Search for the cell housing the specified text and yield its [X, Y] center coordinate. 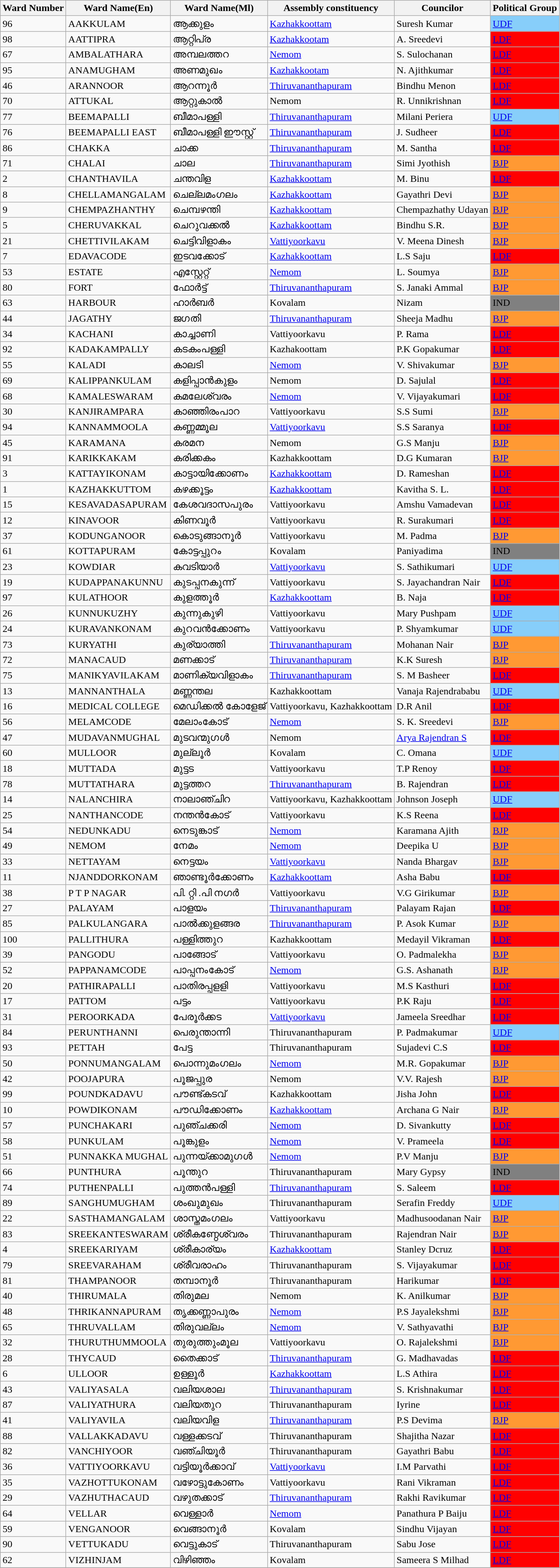
MELAMCODE [118, 722]
CHANTHAVILA [118, 179]
61 [33, 551]
POOJAPURA [118, 1079]
93 [33, 1048]
N. Ajithkumar [443, 70]
36 [33, 1467]
ചന്തവിള [219, 179]
പട്ടം [219, 1001]
11 [33, 877]
KACHANI [118, 334]
വഞ്ചിയൂര്‍ [219, 1451]
അമ്പലത്തറ [219, 55]
പേട്ട [219, 1048]
Arya Rajendran S [443, 738]
A. Sreedevi [443, 39]
P.V Manju [443, 1156]
83 [33, 1234]
M.S Kasthuri [443, 986]
60 [33, 753]
പൊന്നുമംഗലം [219, 1063]
ബീമാപള്ളി [219, 117]
നേമം [219, 846]
പേരൂര്‍ക്കട [219, 1017]
75 [33, 675]
Gayathri Devi [443, 194]
BEEMAPALLI [118, 117]
KANNAMMOOLA [118, 427]
MANNANTHALA [118, 691]
പാല്‍ക്കുളങ്ങര [219, 923]
VIZHINJAM [118, 1560]
VALIYATHURA [118, 1405]
42 [33, 1079]
Mohanan Nair [443, 644]
74 [33, 1188]
NALANCHIRA [118, 799]
കുന്നുകുഴി [219, 613]
15 [33, 505]
കളിപ്പാന്‍കുളം [219, 380]
SREEKARIYAM [118, 1250]
THRUVALLAM [118, 1327]
ചാല [219, 163]
തൈക്കാട് [219, 1358]
41 [33, 1420]
L.S Athira [443, 1374]
69 [33, 380]
52 [33, 970]
PANGODU [118, 955]
പാളയം [219, 908]
ARANNOOR [118, 86]
പൂങ്കുളം [219, 1141]
S. M Basheer [443, 675]
KODUNGANOOR [118, 536]
39 [33, 955]
23 [33, 567]
POWDIKONAM [118, 1110]
Archana G Nair [443, 1110]
VELLAR [118, 1513]
PUNCHAKARI [118, 1125]
Chempazhathy Udayan [443, 210]
25 [33, 815]
PALAYAM [118, 908]
മുട്ടട [219, 769]
Bindhu S.R. [443, 225]
P T P NAGAR [118, 892]
AATTIPRA [118, 39]
30 [33, 411]
87 [33, 1405]
Milani Periera [443, 117]
കമലേശ്വരം [219, 396]
പൗഡിക്കോണം [219, 1110]
Jameela Sreedhar [443, 1017]
THRIKANNAPURAM [118, 1312]
44 [33, 318]
KULATHOOR [118, 598]
V. Prameela [443, 1141]
17 [33, 1001]
O. Rajalekshmi [443, 1343]
MANIKYAVILAKAM [118, 675]
VALIYASALA [118, 1389]
Madhusoodanan Nair [443, 1219]
PUNKULAM [118, 1141]
38 [33, 892]
59 [33, 1529]
P.K Gopakumar [443, 349]
POUNDKADAVU [118, 1094]
S.S Sumi [443, 411]
73 [33, 644]
BEEMAPALLI EAST [118, 132]
M.R. Gopakumar [443, 1063]
വലിയശാല [219, 1389]
മണ്ണന്തല [219, 691]
തിരുമല [219, 1296]
KATTAYIKONAM [118, 474]
PONNUMANGALAM [118, 1063]
Sabu Jose [443, 1544]
പൗണ്ട്കടവ് [219, 1094]
72 [33, 660]
FORT [118, 287]
CHAKKA [118, 148]
NEMOM [118, 846]
2 [33, 179]
ചെമ്പഴന്തി [219, 210]
KUNNUKUZHY [118, 613]
L.S Saju [443, 256]
ഇടവക്കോട് [219, 256]
KOTTAPURAM [118, 551]
Ward Name(En) [118, 8]
91 [33, 458]
KADAKAMPALLY [118, 349]
100 [33, 939]
Nizam [443, 303]
26 [33, 613]
Councilor [443, 8]
7 [33, 256]
ശ്രീവരാഹം [219, 1265]
10 [33, 1110]
MULLOOR [118, 753]
80 [33, 287]
KAMALESWARAM [118, 396]
Stanley Dcruz [443, 1250]
ബീമാപള്ളി ഈസ്റ്റ്‌ [219, 132]
Sameera S Milhad [443, 1560]
വലിയവിള [219, 1420]
46 [33, 86]
V. Shivakumar [443, 365]
പി. റ്റി .പി നഗര്‍ [219, 892]
PETTAH [118, 1048]
M. Padma [443, 536]
ഉള്ളൂര്‍ [219, 1374]
Mary Pushpam [443, 613]
G. Madhavadas [443, 1358]
പുന്നയ്ക്കാമുഗള്‍ [219, 1156]
VALLAKKADAVU [118, 1435]
ആറ്റുകാല്‍ [219, 101]
KALADI [118, 365]
86 [33, 148]
Iyrine [443, 1405]
CHELLAMANGALAM [118, 194]
I.M Parvathi [443, 1467]
KESAVADASAPURAM [118, 505]
ശംഖുമുഖം [219, 1203]
R. Surakumari [443, 520]
KARIKKAKAM [118, 458]
വള്ളക്കടവ് [219, 1435]
57 [33, 1125]
Amshu Vamadevan [443, 505]
KURYATHI [118, 644]
KINAVOOR [118, 520]
P.K Raju [443, 1001]
ശ്രീകണ്ഠേശ്വരം [219, 1234]
4 [33, 1250]
KARAMANA [118, 442]
V.G Girikumar [443, 892]
KAZHAKKUTTOM [118, 489]
KURAVANKONAM [118, 629]
ചെറുവക്കല്‍ [219, 225]
Nanda Bhargav [443, 861]
Medayil Vikraman [443, 939]
67 [33, 55]
ESTATE [118, 272]
S. Jayachandran Nair [443, 582]
PALKULANGARA [118, 923]
NETTAYAM [118, 861]
വഴുതക്കാട് [219, 1498]
14 [33, 799]
Vanaja Rajendrababu [443, 691]
51 [33, 1156]
S.S Saranya [443, 427]
31 [33, 1017]
ആറ്റിപ്ര [219, 39]
Rakhi Ravikumar [443, 1498]
കടകംപള്ളി [219, 349]
94 [33, 427]
Sindhu Vijayan [443, 1529]
SANGHUMUGHAM [118, 1203]
തുരുത്തുംമൂല [219, 1343]
ULLOOR [118, 1374]
കഴക്കൂട്ടം [219, 489]
79 [33, 1265]
തൃക്കണ്ണാപുരം [219, 1312]
Palayam Rajan [443, 908]
D. Rameshan [443, 474]
മുല്ലൂര്‍ [219, 753]
53 [33, 272]
പുത്തന്‍പള്ളി [219, 1188]
തിരുവല്ലം [219, 1327]
VAZHUTHACAUD [118, 1498]
70 [33, 101]
THAMPANOOR [118, 1281]
49 [33, 846]
അണമുഖം [219, 70]
29 [33, 1498]
V. Vijayakumari [443, 396]
THURUTHUMMOOLA [118, 1343]
PATHIRAPALLI [118, 986]
VANCHIYOOR [118, 1451]
Jisha John [443, 1094]
J. Sudheer [443, 132]
ശാസ്തമംഗലം [219, 1219]
മണക്കാട് [219, 660]
കാച്ചാണി [219, 334]
K.S Reena [443, 815]
മേലാംകോട് [219, 722]
98 [33, 39]
28 [33, 1358]
കുടപ്പനകുന്ന് [219, 582]
P.S Jayalekshmi [443, 1312]
82 [33, 1451]
64 [33, 1513]
62 [33, 1560]
Sheeja Madhu [443, 318]
S. Sulochanan [443, 55]
Kavitha S. L. [443, 489]
PUNTHURA [118, 1172]
Panathura P Baiju [443, 1513]
കുറവന്‍ക്കോണം [219, 629]
P. Shyamkumar [443, 629]
71 [33, 163]
47 [33, 738]
CHEMPAZHANTHY [118, 210]
90 [33, 1544]
എസ്റ്റേറ്റ്‌ [219, 272]
S. K. Sreedevi [443, 722]
PEROORKADA [118, 1017]
ശ്രീകാര്യം [219, 1250]
85 [33, 923]
R. Unnikrishnan [443, 101]
VENGANOOR [118, 1529]
ചാക്ക [219, 148]
കുര്യാത്തി [219, 644]
D. Sajulal [443, 380]
MUTTADA [118, 769]
B. Rajendran [443, 784]
കിണവൂര്‍ [219, 520]
Serafin Freddy [443, 1203]
KANJIRAMPARA [118, 411]
L. Soumya [443, 272]
ANAMUGHAM [118, 70]
വെങ്ങാനൂര്‍ [219, 1529]
P. Rama [443, 334]
മുടവന്മുഗള്‍ [219, 738]
Asha Babu [443, 877]
PAPPANAMCODE [118, 970]
37 [33, 536]
C. Omana [443, 753]
MEDICAL COLLEGE [118, 707]
മാണിക്യവിളാകം [219, 675]
വെള്ളാര്‍ [219, 1513]
Sujadevi C.S [443, 1048]
58 [33, 1141]
വട്ടിയൂര്‍ക്കാവ് [219, 1467]
M. Binu [443, 179]
Bindhu Menon [443, 86]
KUDAPPANAKUNNU [118, 582]
P.S Devima [443, 1420]
89 [33, 1203]
പൂജപ്പുര [219, 1079]
Ward Name(Ml) [219, 8]
3 [33, 474]
78 [33, 784]
ആറന്നൂര്‍ [219, 86]
55 [33, 365]
33 [33, 861]
Paniyadima [443, 551]
ജഗതി [219, 318]
HARBOUR [118, 303]
76 [33, 132]
NANTHANCODE [118, 815]
നന്തന്‍കോട് [219, 815]
കൊടുങ്ങാനൂര്‍ [219, 536]
Suresh Kumar [443, 24]
24 [33, 629]
34 [33, 334]
Political Group [525, 8]
SREEKANTESWARAM [118, 1234]
AAKKULAM [118, 24]
40 [33, 1296]
V. Sathyavathi [443, 1327]
27 [33, 908]
കരമന [219, 442]
S. Vijayakumar [443, 1265]
EDAVACODE [118, 256]
പൂന്തുറ [219, 1172]
66 [33, 1172]
Kazhakoottam [331, 349]
വഴോട്ടുകോണം [219, 1482]
വിഴിഞ്ഞം [219, 1560]
കാലടി [219, 365]
VETTUKADU [118, 1544]
മുട്ടത്തറ [219, 784]
MANACAUD [118, 660]
നെട്ടയം [219, 861]
99 [33, 1094]
ഫോര്‍ട്ട് [219, 287]
D.R Anil [443, 707]
മെഡിക്കല്‍ കോളേജ് [219, 707]
കണ്ണമ്മൂല [219, 427]
97 [33, 598]
19 [33, 582]
NJANDDORKONAM [118, 877]
9 [33, 210]
KOWDIAR [118, 567]
Mary Gypsy [443, 1172]
92 [33, 349]
PALLITHURA [118, 939]
PATTOM [118, 1001]
പെരുന്താന്നി [219, 1032]
K. Anilkumar [443, 1296]
81 [33, 1281]
S. Saleem [443, 1188]
O. Padmalekha [443, 955]
കുളത്തൂര്‍ [219, 598]
പള്ളിത്തുറ [219, 939]
പാങ്ങോട് [219, 955]
AMBALATHARA [118, 55]
നെടുങ്കാട് [219, 830]
16 [33, 707]
Assembly constituency [331, 8]
95 [33, 70]
പുഞ്ചക്കരി [219, 1125]
96 [33, 24]
84 [33, 1032]
MUDAVANMUGHAL [118, 738]
5 [33, 225]
35 [33, 1482]
PUTHENPALLI [118, 1188]
ഹാര്‍ബര്‍ [219, 303]
20 [33, 986]
കേശവദാസപുരം [219, 505]
ചെല്ലമംഗലം [219, 194]
കരിക്കകം [219, 458]
Deepika U [443, 846]
നാലാഞ്ചിറ [219, 799]
Ward Number [33, 8]
M. Santha [443, 148]
56 [33, 722]
12 [33, 520]
18 [33, 769]
SASTHAMANGALAM [118, 1219]
THIRUMALA [118, 1296]
CHETTIVILAKAM [118, 241]
SREEVARAHAM [118, 1265]
VALIYAVILA [118, 1420]
Shajitha Nazar [443, 1435]
45 [33, 442]
D.G Kumaran [443, 458]
കാഞ്ഞിരംപാറ [219, 411]
32 [33, 1343]
പാപ്പനംകോട് [219, 970]
തമ്പാനൂര്‍ [219, 1281]
CHALAI [118, 163]
22 [33, 1219]
കോട്ടപ്പുറം [219, 551]
MUTTATHARA [118, 784]
Rajendran Nair [443, 1234]
P. Asok Kumar [443, 923]
വലിയതുറ [219, 1405]
V. Meena Dinesh [443, 241]
THYCAUD [118, 1358]
NEDUNKADU [118, 830]
8 [33, 194]
Johnson Joseph [443, 799]
50 [33, 1063]
6 [33, 1374]
Harikumar [443, 1281]
63 [33, 303]
S. Janaki Ammal [443, 287]
T.P Renoy [443, 769]
Gayathri Babu [443, 1451]
VAZHOTTUKONAM [118, 1482]
വെട്ടുകാട് [219, 1544]
പാതിരപ്പളളി [219, 986]
77 [33, 117]
PERUNTHANNI [118, 1032]
KALIPPANKULAM [118, 380]
D. Sivankutty [443, 1125]
CHERUVAKKAL [118, 225]
V.V. Rajesh [443, 1079]
കവടിയാര്‍ [219, 567]
68 [33, 396]
JAGATHY [118, 318]
Karamana Ajith [443, 830]
S. Krishnakumar [443, 1389]
54 [33, 830]
43 [33, 1389]
K.K Suresh [443, 660]
Rani Vikraman [443, 1482]
P. Padmakumar [443, 1032]
G.S. Ashanath [443, 970]
13 [33, 691]
21 [33, 241]
ചെട്ടിവിളാകം [219, 241]
VATTIYOORKAVU [118, 1467]
88 [33, 1435]
കാട്ടായിക്കോണം [219, 474]
B. Naja [443, 598]
ആക്കുളം [219, 24]
48 [33, 1312]
G.S Manju [443, 442]
ഞാണ്ടൂര്‍ക്കോണം [219, 877]
ATTUKAL [118, 101]
65 [33, 1327]
Simi Jyothish [443, 163]
S. Sathikumari [443, 567]
1 [33, 489]
PUNNAKKA MUGHAL [118, 1156]
